Capture the cell that displays the provided text and extract its (X, Y) central coordinate. 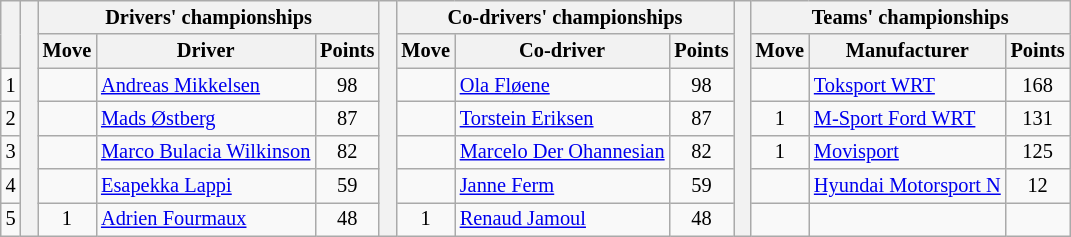
131 (1038, 118)
Co-drivers' championships (564, 17)
Esapekka Lappi (206, 186)
12 (1038, 186)
Movisport (908, 152)
Toksport WRT (908, 85)
125 (1038, 152)
Marcelo Der Ohannesian (562, 152)
Renaud Jamoul (562, 219)
Driver (206, 51)
Mads Østberg (206, 118)
Marco Bulacia Wilkinson (206, 152)
Co-driver (562, 51)
Janne Ferm (562, 186)
Teams' championships (910, 17)
2 (11, 118)
5 (11, 219)
Adrien Fourmaux (206, 219)
Manufacturer (908, 51)
4 (11, 186)
168 (1038, 85)
Andreas Mikkelsen (206, 85)
3 (11, 152)
Torstein Eriksen (562, 118)
Drivers' championships (209, 17)
Ola Fløene (562, 85)
M-Sport Ford WRT (908, 118)
Hyundai Motorsport N (908, 186)
